Extract the (x, y) coordinate from the center of the cell holding the provided text.  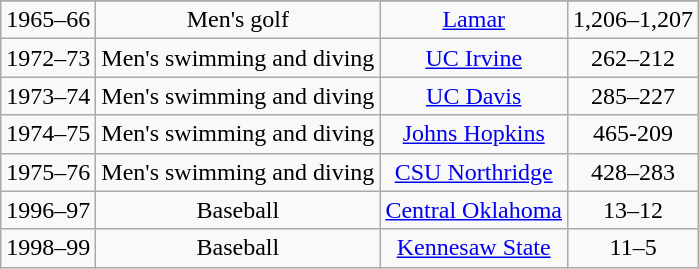
Men's golf (238, 20)
Johns Hopkins (474, 134)
13–12 (634, 210)
1972–73 (48, 58)
UC Irvine (474, 58)
465-209 (634, 134)
1998–99 (48, 248)
1965–66 (48, 20)
Kennesaw State (474, 248)
UC Davis (474, 96)
Lamar (474, 20)
11–5 (634, 248)
Central Oklahoma (474, 210)
428–283 (634, 172)
1975–76 (48, 172)
1973–74 (48, 96)
1,206–1,207 (634, 20)
1996–97 (48, 210)
285–227 (634, 96)
262–212 (634, 58)
1974–75 (48, 134)
CSU Northridge (474, 172)
